Determine the [x, y] coordinate at the center of the cell enclosing the given text.  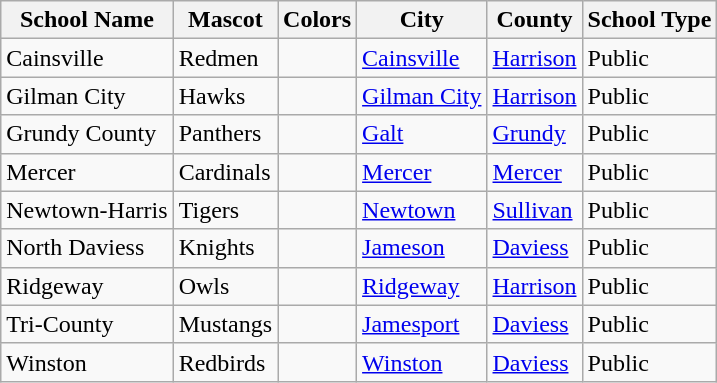
Jameson [422, 248]
Tigers [225, 210]
City [422, 20]
Tri-County [87, 324]
Sullivan [534, 210]
North Daviess [87, 248]
Hawks [225, 96]
Owls [225, 286]
Redbirds [225, 362]
Cardinals [225, 172]
Mascot [225, 20]
Mustangs [225, 324]
Redmen [225, 58]
Knights [225, 248]
Grundy County [87, 134]
Jamesport [422, 324]
Galt [422, 134]
School Type [650, 20]
Colors [318, 20]
Panthers [225, 134]
Newtown-Harris [87, 210]
Newtown [422, 210]
County [534, 20]
School Name [87, 20]
Grundy [534, 134]
